Provide the (X, Y) coordinate of the cell's center where the given text is located.  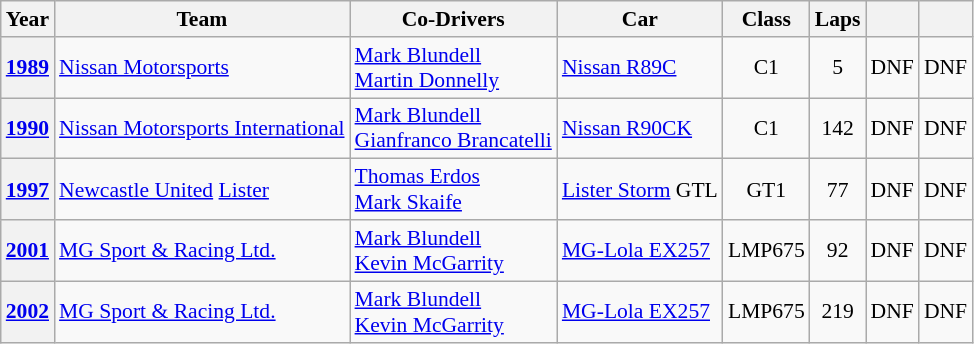
Thomas Erdos Mark Skaife (454, 190)
1990 (28, 128)
92 (838, 250)
2001 (28, 250)
Nissan Motorsports International (202, 128)
142 (838, 128)
Car (640, 19)
1989 (28, 68)
Nissan R89C (640, 68)
Lister Storm GTL (640, 190)
Mark Blundell Martin Donnelly (454, 68)
2002 (28, 312)
Team (202, 19)
5 (838, 68)
Class (766, 19)
Newcastle United Lister (202, 190)
Nissan Motorsports (202, 68)
Laps (838, 19)
219 (838, 312)
Mark Blundell Gianfranco Brancatelli (454, 128)
77 (838, 190)
Co-Drivers (454, 19)
Nissan R90CK (640, 128)
Year (28, 19)
GT1 (766, 190)
1997 (28, 190)
